Search for the cell housing the specified text and yield its (x, y) center coordinate. 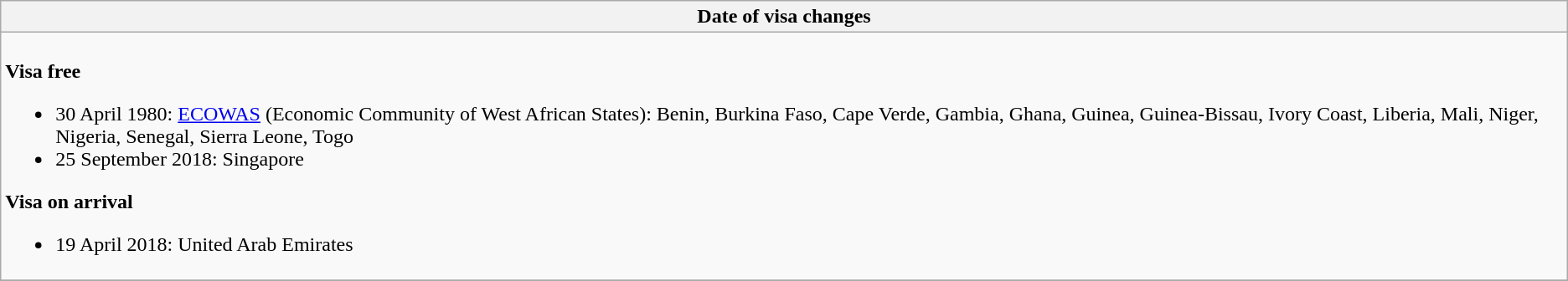
Date of visa changes (784, 17)
